Capture the cell that displays the provided text and extract its [X, Y] central coordinate. 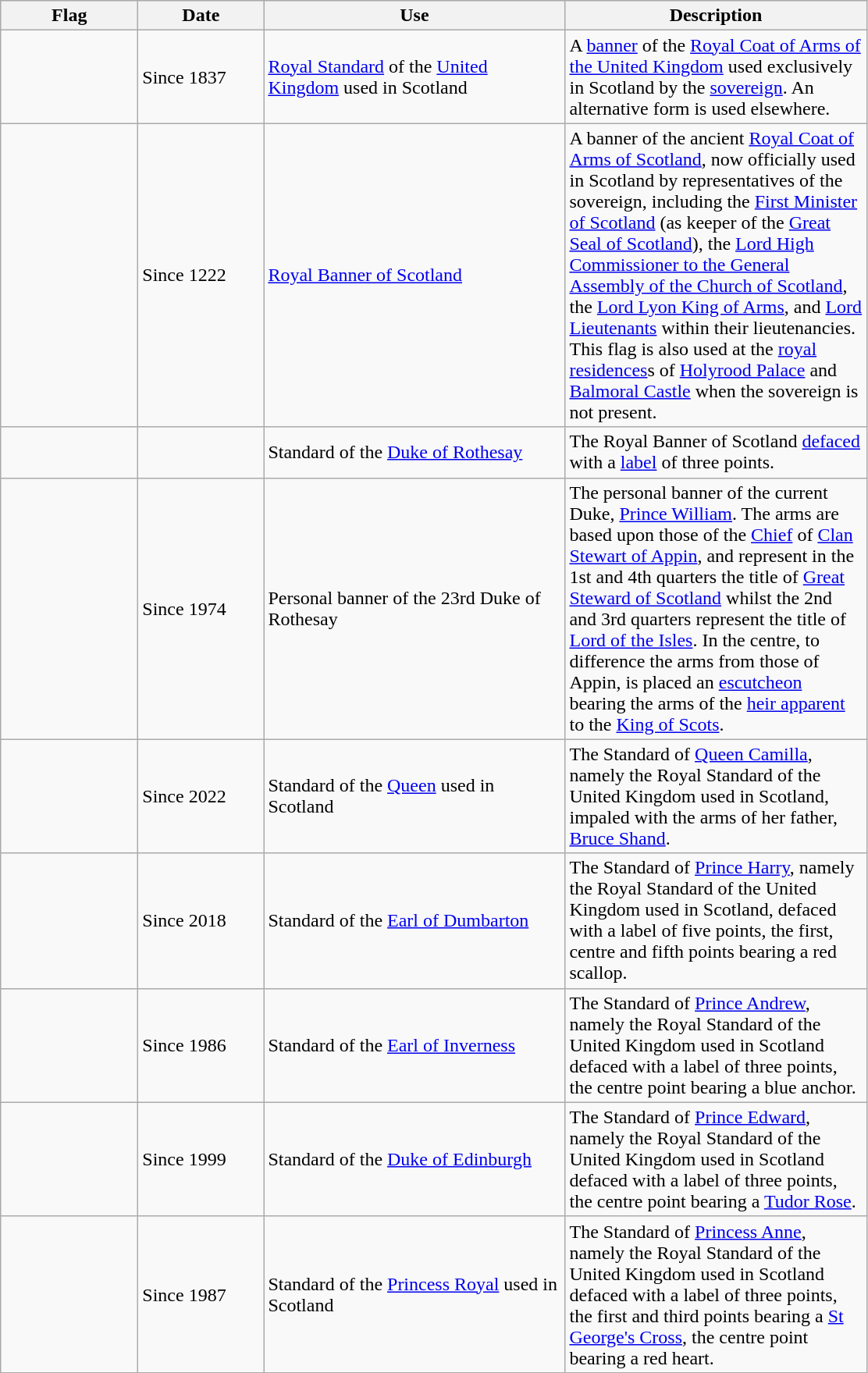
Use [414, 16]
Since 2022 [201, 796]
Since 2018 [201, 921]
Date [201, 16]
Royal Standard of the United Kingdom used in Scotland [414, 76]
Since 1987 [201, 1294]
Standard of the Queen used in Scotland [414, 796]
Since 1222 [201, 275]
A banner of the Royal Coat of Arms of the United Kingdom used exclusively in Scotland by the sovereign. An alternative form is used elsewhere. [716, 76]
The Royal Banner of Scotland defaced with a label of three points. [716, 453]
Standard of the Duke of Rothesay [414, 453]
Standard of the Earl of Inverness [414, 1045]
Since 1837 [201, 76]
Standard of the Earl of Dumbarton [414, 921]
Standard of the Duke of Edinburgh [414, 1159]
The Standard of Queen Camilla, namely the Royal Standard of the United Kingdom used in Scotland, impaled with the arms of her father, Bruce Shand. [716, 796]
Since 1974 [201, 609]
Royal Banner of Scotland [414, 275]
Flag [69, 16]
Since 1986 [201, 1045]
Personal banner of the 23rd Duke of Rothesay [414, 609]
Description [716, 16]
Standard of the Princess Royal used in Scotland [414, 1294]
Since 1999 [201, 1159]
